Return [X, Y] of the center of cell containing provided text 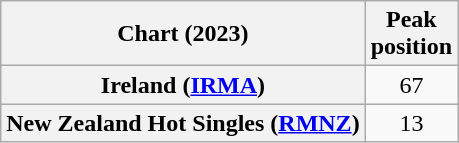
Ireland (IRMA) [183, 85]
New Zealand Hot Singles (RMNZ) [183, 123]
67 [411, 85]
13 [411, 123]
Peakposition [411, 34]
Chart (2023) [183, 34]
